Output the (x, y) coordinate of the center of the cell containing the given text.  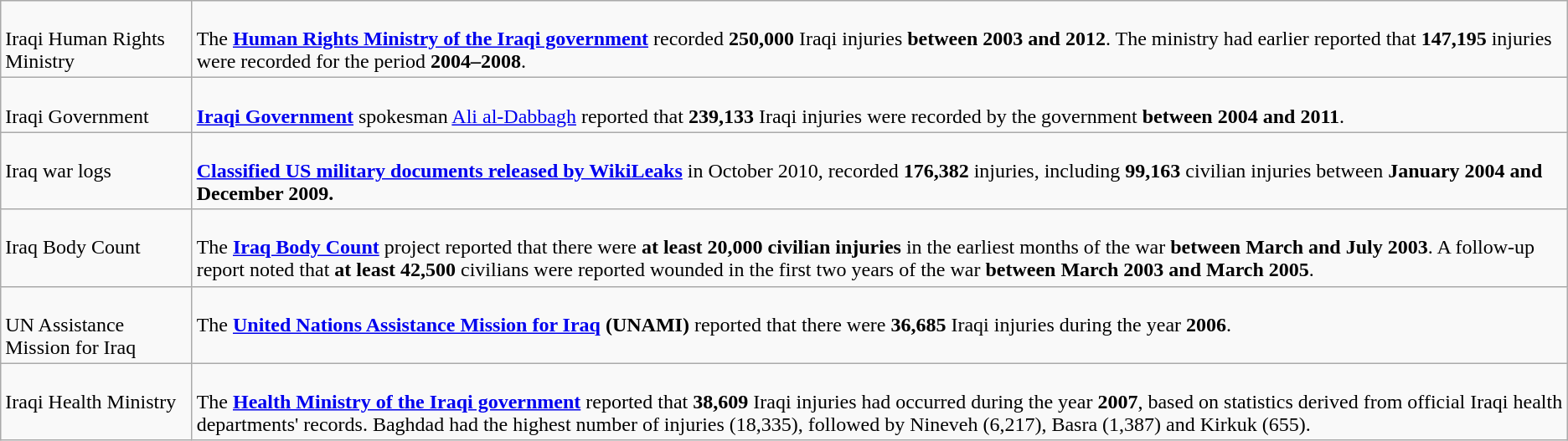
The United Nations Assistance Mission for Iraq (UNAMI) reported that there were 36,685 Iraqi injuries during the year 2006. (879, 325)
Iraq war logs (96, 171)
Iraqi Government (96, 105)
Iraqi Government spokesman Ali al-Dabbagh reported that 239,133 Iraqi injuries were recorded by the government between 2004 and 2011. (879, 105)
UN Assistance Mission for Iraq (96, 325)
Iraqi Human Rights Ministry (96, 39)
Iraqi Health Ministry (96, 402)
Iraq Body Count (96, 248)
